Return the (x, y) coordinate for the center point of the cell that contains the specified text.  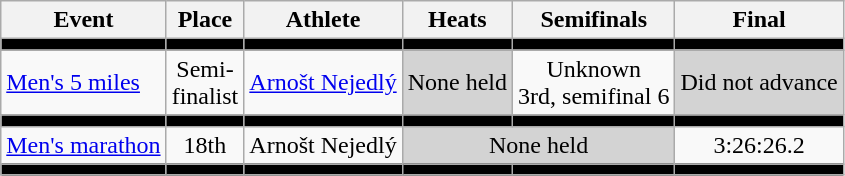
Place (205, 20)
Did not advance (759, 82)
Heats (457, 20)
Final (759, 20)
Semifinals (594, 20)
Men's marathon (84, 145)
Event (84, 20)
18th (205, 145)
3:26:26.2 (759, 145)
Men's 5 miles (84, 82)
Unknown 3rd, semifinal 6 (594, 82)
Athlete (323, 20)
Semi-finalist (205, 82)
